Return (X, Y) of the center of cell containing provided text 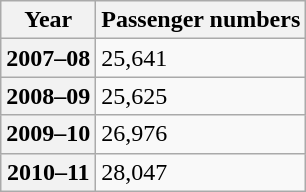
Year (48, 20)
2007–08 (48, 58)
2008–09 (48, 96)
26,976 (201, 134)
28,047 (201, 172)
25,625 (201, 96)
Passenger numbers (201, 20)
2009–10 (48, 134)
25,641 (201, 58)
2010–11 (48, 172)
